For the text-containing cell, return its midpoint in (X, Y) coordinate format. 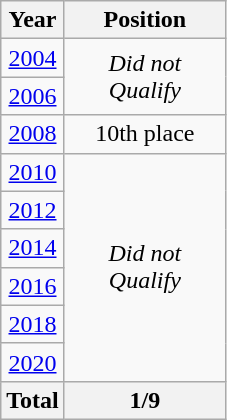
Position (144, 20)
2010 (33, 172)
2014 (33, 248)
Total (33, 400)
2012 (33, 210)
1/9 (144, 400)
2018 (33, 324)
10th place (144, 134)
2020 (33, 362)
2006 (33, 96)
2016 (33, 286)
2008 (33, 134)
2004 (33, 58)
Year (33, 20)
